Provide the (X, Y) coordinate of the cell's center where the given text is located.  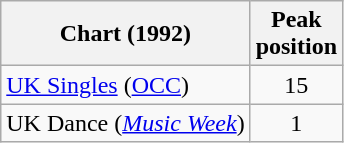
Chart (1992) (126, 34)
Peakposition (296, 34)
UK Dance (Music Week) (126, 123)
1 (296, 123)
UK Singles (OCC) (126, 85)
15 (296, 85)
